Provide the [X, Y] coordinate of the cell's center where the given text is located.  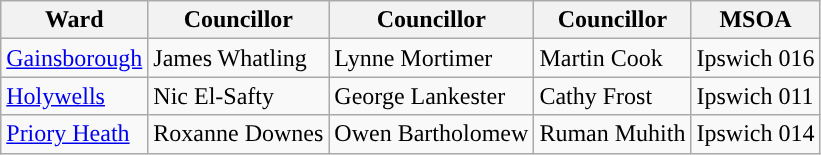
Lynne Mortimer [432, 58]
Priory Heath [74, 134]
Ward [74, 20]
Gainsborough [74, 58]
Ipswich 011 [756, 96]
Nic El-Safty [238, 96]
Ipswich 014 [756, 134]
Ruman Muhith [612, 134]
MSOA [756, 20]
Cathy Frost [612, 96]
Holywells [74, 96]
James Whatling [238, 58]
Martin Cook [612, 58]
George Lankester [432, 96]
Roxanne Downes [238, 134]
Ipswich 016 [756, 58]
Owen Bartholomew [432, 134]
